Return the [x, y] coordinate for the center point of the cell that contains the specified text.  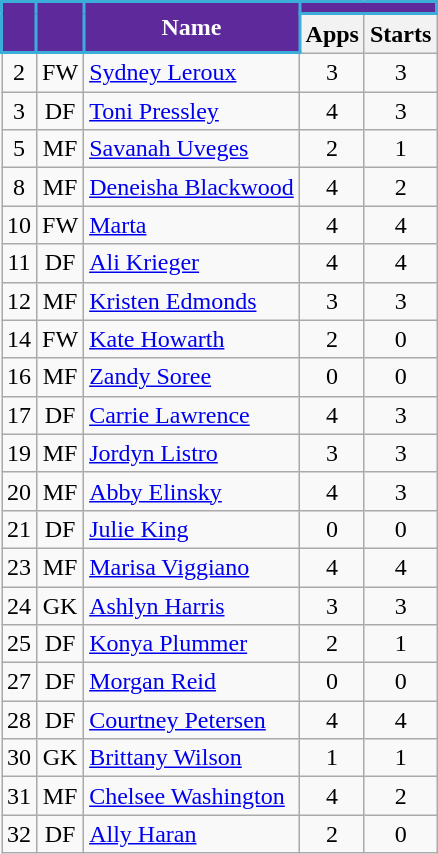
32 [20, 834]
Marisa Viggiano [192, 567]
14 [20, 339]
8 [20, 187]
19 [20, 453]
12 [20, 301]
16 [20, 377]
Konya Plummer [192, 644]
5 [20, 149]
28 [20, 720]
Name [192, 28]
17 [20, 415]
24 [20, 605]
25 [20, 644]
Ally Haran [192, 834]
Zandy Soree [192, 377]
Kristen Edmonds [192, 301]
10 [20, 225]
Courtney Petersen [192, 720]
Jordyn Listro [192, 453]
Kate Howarth [192, 339]
Apps [332, 34]
20 [20, 491]
Deneisha Blackwood [192, 187]
Ali Krieger [192, 263]
Starts [400, 34]
Savanah Uveges [192, 149]
Abby Elinsky [192, 491]
31 [20, 796]
Brittany Wilson [192, 758]
23 [20, 567]
Sydney Leroux [192, 72]
Carrie Lawrence [192, 415]
Marta [192, 225]
Toni Pressley [192, 111]
27 [20, 682]
Ashlyn Harris [192, 605]
30 [20, 758]
Julie King [192, 529]
Chelsee Washington [192, 796]
11 [20, 263]
21 [20, 529]
Morgan Reid [192, 682]
